Locate the cell with the specified text and output its [X, Y] center coordinate. 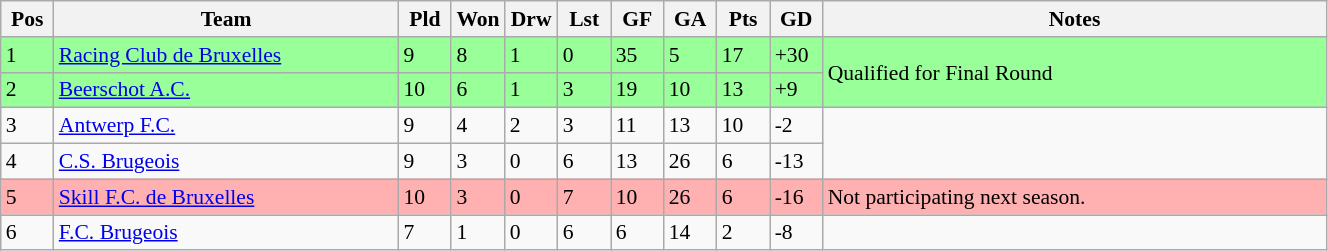
Skill F.C. de Bruxelles [226, 197]
Beerschot A.C. [226, 90]
11 [638, 126]
F.C. Brugeois [226, 233]
Won [478, 19]
Notes [1075, 19]
35 [638, 55]
14 [690, 233]
Racing Club de Bruxelles [226, 55]
GF [638, 19]
8 [478, 55]
Antwerp F.C. [226, 126]
-2 [796, 126]
Pos [28, 19]
Team [226, 19]
+9 [796, 90]
Drw [532, 19]
+30 [796, 55]
Lst [584, 19]
-8 [796, 233]
C.S. Brugeois [226, 162]
Qualified for Final Round [1075, 72]
17 [744, 55]
Not participating next season. [1075, 197]
GD [796, 19]
GA [690, 19]
Pld [424, 19]
Pts [744, 19]
19 [638, 90]
-16 [796, 197]
-13 [796, 162]
